Find where the given text appears and provide that cell's center as [X, Y] coordinate. 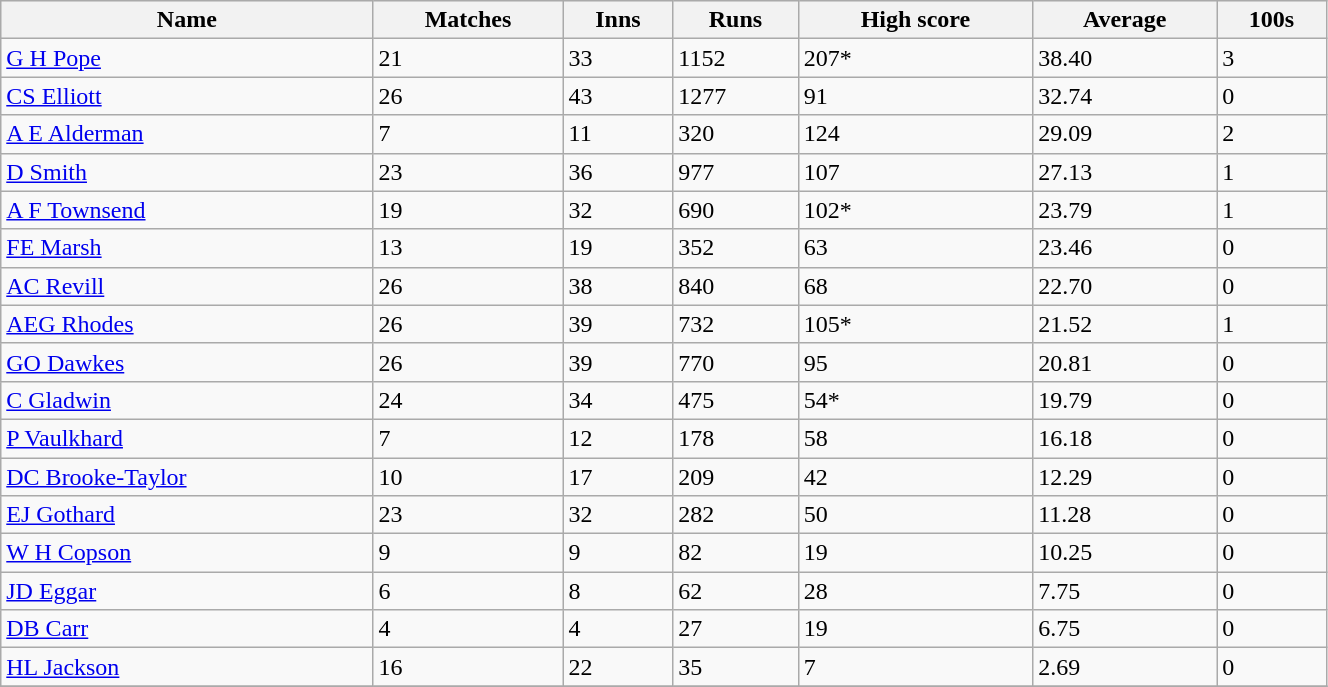
16 [468, 667]
13 [468, 248]
82 [736, 553]
DC Brooke-Taylor [187, 477]
38 [618, 286]
50 [916, 515]
1152 [736, 58]
102* [916, 210]
28 [916, 591]
GO Dawkes [187, 362]
178 [736, 438]
100s [1272, 20]
HL Jackson [187, 667]
2.69 [1125, 667]
54* [916, 400]
G H Pope [187, 58]
Matches [468, 20]
8 [618, 591]
P Vaulkhard [187, 438]
43 [618, 96]
11 [618, 134]
23.46 [1125, 248]
95 [916, 362]
D Smith [187, 172]
11.28 [1125, 515]
207* [916, 58]
209 [736, 477]
21.52 [1125, 324]
A E Alderman [187, 134]
12 [618, 438]
32.74 [1125, 96]
AEG Rhodes [187, 324]
Inns [618, 20]
42 [916, 477]
29.09 [1125, 134]
10.25 [1125, 553]
C Gladwin [187, 400]
34 [618, 400]
977 [736, 172]
19.79 [1125, 400]
475 [736, 400]
91 [916, 96]
38.40 [1125, 58]
Runs [736, 20]
JD Eggar [187, 591]
1277 [736, 96]
840 [736, 286]
23.79 [1125, 210]
A F Townsend [187, 210]
124 [916, 134]
22 [618, 667]
107 [916, 172]
FE Marsh [187, 248]
690 [736, 210]
12.29 [1125, 477]
High score [916, 20]
58 [916, 438]
3 [1272, 58]
770 [736, 362]
7.75 [1125, 591]
24 [468, 400]
17 [618, 477]
W H Copson [187, 553]
68 [916, 286]
27.13 [1125, 172]
63 [916, 248]
62 [736, 591]
CS Elliott [187, 96]
33 [618, 58]
352 [736, 248]
AC Revill [187, 286]
732 [736, 324]
6.75 [1125, 629]
10 [468, 477]
Name [187, 20]
27 [736, 629]
EJ Gothard [187, 515]
105* [916, 324]
22.70 [1125, 286]
282 [736, 515]
16.18 [1125, 438]
36 [618, 172]
320 [736, 134]
DB Carr [187, 629]
6 [468, 591]
21 [468, 58]
20.81 [1125, 362]
2 [1272, 134]
35 [736, 667]
Average [1125, 20]
